Identify which cell holds the provided text, then report its (x, y) central coordinate. 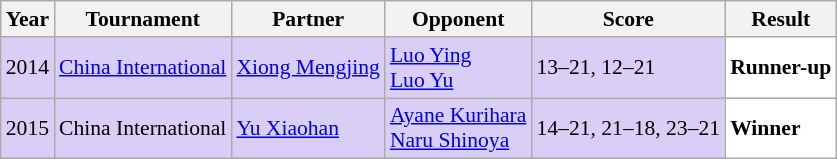
14–21, 21–18, 23–21 (628, 128)
2014 (28, 68)
Winner (780, 128)
Xiong Mengjing (308, 68)
Luo Ying Luo Yu (458, 68)
Partner (308, 19)
Tournament (142, 19)
2015 (28, 128)
13–21, 12–21 (628, 68)
Year (28, 19)
Yu Xiaohan (308, 128)
Runner-up (780, 68)
Score (628, 19)
Opponent (458, 19)
Ayane Kurihara Naru Shinoya (458, 128)
Result (780, 19)
